Output the [x, y] coordinate of the center of the cell containing the given text.  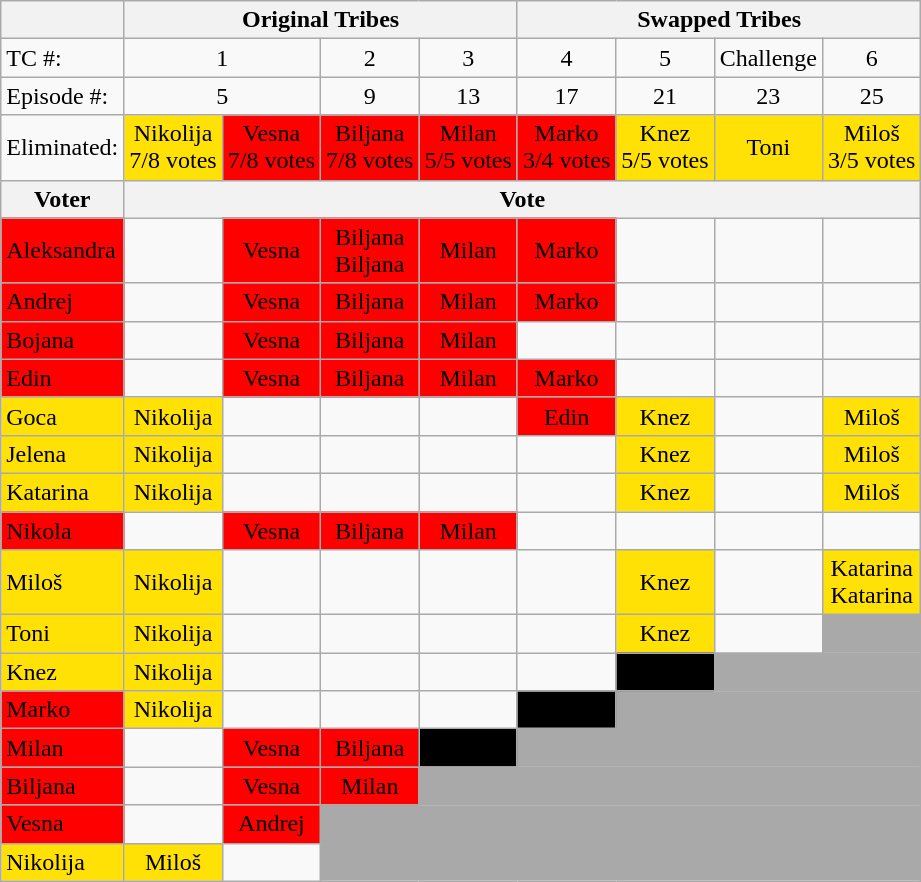
BiljanaBiljana [370, 250]
Swapped Tribes [719, 20]
6 [872, 58]
4 [566, 58]
Challenge [768, 58]
23 [768, 96]
9 [370, 96]
Voter [62, 199]
13 [468, 96]
Nikolija7/8 votes [173, 148]
Goca [62, 416]
Bojana [62, 340]
Aleksandra [62, 250]
Milan5/5 votes [468, 148]
3 [468, 58]
KatarinaKatarina [872, 582]
17 [566, 96]
Nikola [62, 531]
TC #: [62, 58]
2 [370, 58]
21 [665, 96]
Episode #: [62, 96]
Biljana7/8 votes [370, 148]
Marko3/4 votes [566, 148]
Katarina [62, 492]
Vesna7/8 votes [271, 148]
Eliminated: [62, 148]
Knez5/5 votes [665, 148]
1 [222, 58]
Vote [522, 199]
Miloš3/5 votes [872, 148]
Jelena [62, 454]
Original Tribes [321, 20]
25 [872, 96]
